Search for the cell housing the specified text and yield its [x, y] center coordinate. 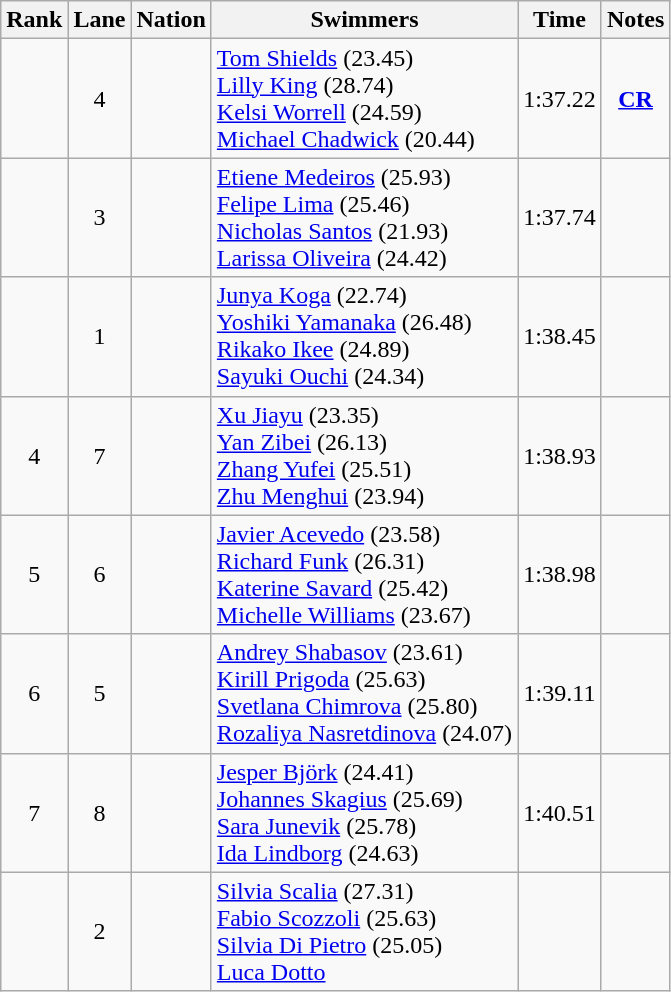
Notes [635, 20]
1:37.22 [560, 98]
3 [100, 218]
Andrey Shabasov (23.61)Kirill Prigoda (25.63)Svetlana Chimrova (25.80)Rozaliya Nasretdinova (24.07) [364, 694]
Javier Acevedo (23.58)Richard Funk (26.31)Katerine Savard (25.42)Michelle Williams (23.67) [364, 574]
Junya Koga (22.74)Yoshiki Yamanaka (26.48)Rikako Ikee (24.89)Sayuki Ouchi (24.34) [364, 336]
CR [635, 98]
1:39.11 [560, 694]
Time [560, 20]
Etiene Medeiros (25.93)Felipe Lima (25.46)Nicholas Santos (21.93)Larissa Oliveira (24.42) [364, 218]
Xu Jiayu (23.35)Yan Zibei (26.13)Zhang Yufei (25.51)Zhu Menghui (23.94) [364, 456]
1:37.74 [560, 218]
1:38.93 [560, 456]
Nation [171, 20]
Tom Shields (23.45)Lilly King (28.74)Kelsi Worrell (24.59)Michael Chadwick (20.44) [364, 98]
1:40.51 [560, 812]
2 [100, 932]
Swimmers [364, 20]
1:38.45 [560, 336]
Lane [100, 20]
8 [100, 812]
Rank [34, 20]
Jesper Björk (24.41)Johannes Skagius (25.69)Sara Junevik (25.78)Ida Lindborg (24.63) [364, 812]
1 [100, 336]
1:38.98 [560, 574]
Silvia Scalia (27.31)Fabio Scozzoli (25.63)Silvia Di Pietro (25.05)Luca Dotto [364, 932]
